Locate the cell with the specified text and output its [X, Y] center coordinate. 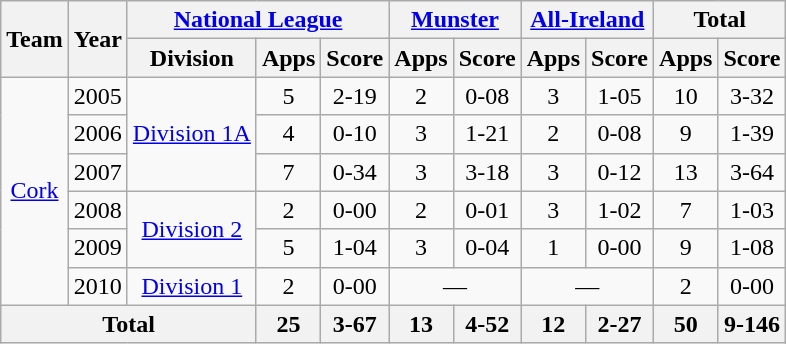
Division 1A [192, 134]
0-04 [487, 248]
1-05 [620, 96]
Division 1 [192, 286]
10 [686, 96]
4-52 [487, 324]
2005 [98, 96]
Munster [455, 20]
Year [98, 39]
National League [258, 20]
3-67 [355, 324]
Division [192, 58]
0-01 [487, 210]
1-03 [752, 210]
1-08 [752, 248]
0-34 [355, 172]
12 [553, 324]
1-02 [620, 210]
3-32 [752, 96]
2008 [98, 210]
2007 [98, 172]
2-19 [355, 96]
Division 2 [192, 229]
1-39 [752, 134]
1-21 [487, 134]
0-12 [620, 172]
1-04 [355, 248]
9-146 [752, 324]
2-27 [620, 324]
4 [288, 134]
1 [553, 248]
Cork [35, 191]
25 [288, 324]
Team [35, 39]
2006 [98, 134]
2009 [98, 248]
3-18 [487, 172]
All-Ireland [587, 20]
50 [686, 324]
0-10 [355, 134]
2010 [98, 286]
3-64 [752, 172]
